From the cell containing the given text, extract its center point as [x, y] coordinate. 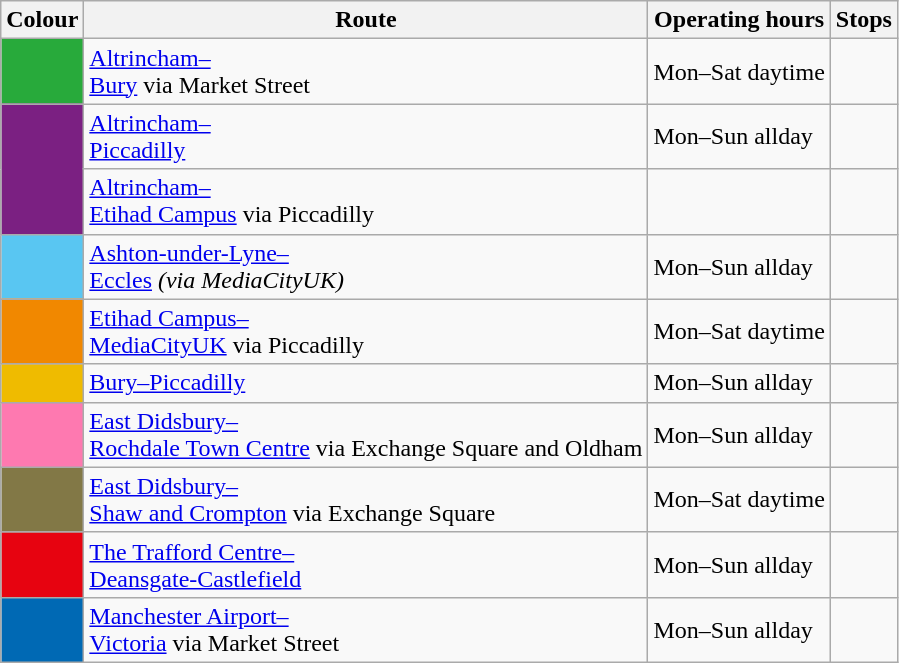
Route [366, 20]
Etihad Campus–MediaCityUK via Piccadilly [366, 332]
Altrincham–Bury via Market Street [366, 72]
Bury–Piccadilly [366, 383]
The Trafford Centre–Deansgate-Castlefield [366, 564]
Manchester Airport–Victoria via Market Street [366, 630]
Operating hours [739, 20]
Altrincham–Etihad Campus via Piccadilly [366, 202]
East Didsbury–Rochdale Town Centre via Exchange Square and Oldham [366, 434]
Ashton-under-Lyne–Eccles (via MediaCityUK) [366, 266]
Stops [864, 20]
Altrincham–Piccadilly [366, 136]
Colour [42, 20]
East Didsbury–Shaw and Crompton via Exchange Square [366, 500]
